Detect which cell encompasses the target text, then output its (X, Y) center coordinate. 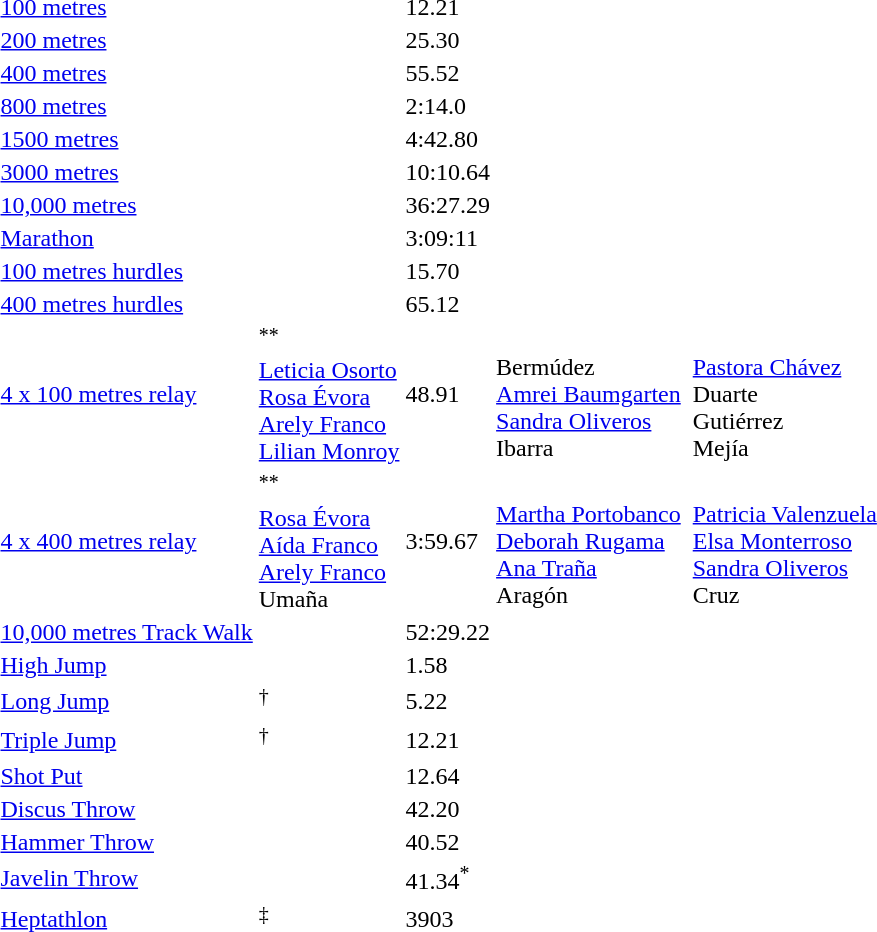
3:09:11 (448, 238)
Bermúdez Amrei Baumgarten Sandra Oliveros Ibarra (589, 394)
15.70 (448, 271)
4:42.80 (448, 139)
65.12 (448, 304)
36:27.29 (448, 205)
52:29.22 (448, 632)
41.34* (448, 879)
42.20 (448, 810)
3:59.67 (448, 541)
5.22 (448, 701)
** Leticia Osorto Rosa Évora Arely Franco Lilian Monroy (329, 394)
48.91 (448, 394)
25.30 (448, 40)
12.64 (448, 777)
10:10.64 (448, 172)
** Rosa Évora Aída Franco Arely Franco Umaña (329, 541)
2:14.0 (448, 106)
40.52 (448, 843)
1.58 (448, 665)
12.21 (448, 740)
55.52 (448, 73)
Martha Portobanco Deborah Rugama Ana Traña Aragón (589, 541)
